Scan for the cell matching the given text and deliver its [X, Y] coordinate at center. 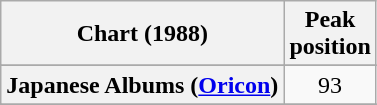
93 [330, 85]
Peakposition [330, 34]
Japanese Albums (Oricon) [142, 85]
Chart (1988) [142, 34]
